Identify which cell holds the provided text, then report its (X, Y) central coordinate. 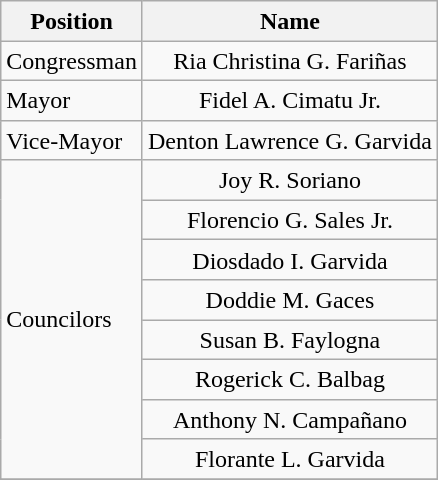
Fidel A. Cimatu Jr. (290, 100)
Doddie M. Gaces (290, 300)
Vice-Mayor (72, 140)
Rogerick C. Balbag (290, 379)
Denton Lawrence G. Garvida (290, 140)
Congressman (72, 61)
Councilors (72, 320)
Ria Christina G. Fariñas (290, 61)
Florencio G. Sales Jr. (290, 220)
Position (72, 21)
Name (290, 21)
Diosdado I. Garvida (290, 260)
Mayor (72, 100)
Joy R. Soriano (290, 180)
Susan B. Faylogna (290, 340)
Florante L. Garvida (290, 459)
Anthony N. Campañano (290, 419)
